Capture the cell that displays the provided text and extract its (X, Y) central coordinate. 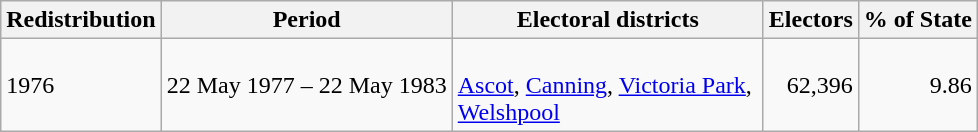
Electors (810, 20)
62,396 (810, 85)
Ascot, Canning, Victoria Park, Welshpool (608, 85)
9.86 (918, 85)
% of State (918, 20)
1976 (81, 85)
Electoral districts (608, 20)
22 May 1977 – 22 May 1983 (306, 85)
Period (306, 20)
Redistribution (81, 20)
